Return the (X, Y) coordinate for the center point of the cell that contains the specified text.  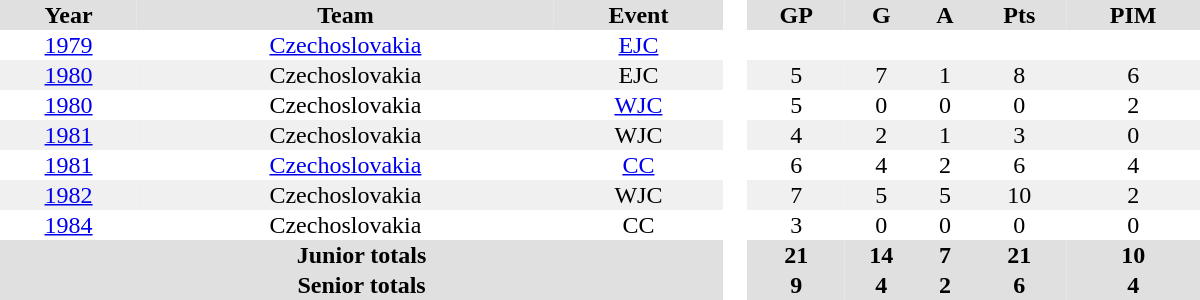
Team (346, 15)
1982 (68, 195)
G (882, 15)
Event (638, 15)
9 (796, 285)
Year (68, 15)
A (946, 15)
PIM (1133, 15)
GP (796, 15)
Junior totals (362, 255)
Pts (1019, 15)
8 (1019, 75)
1984 (68, 225)
1979 (68, 45)
Senior totals (362, 285)
14 (882, 255)
